Capture the cell that displays the provided text and extract its (X, Y) central coordinate. 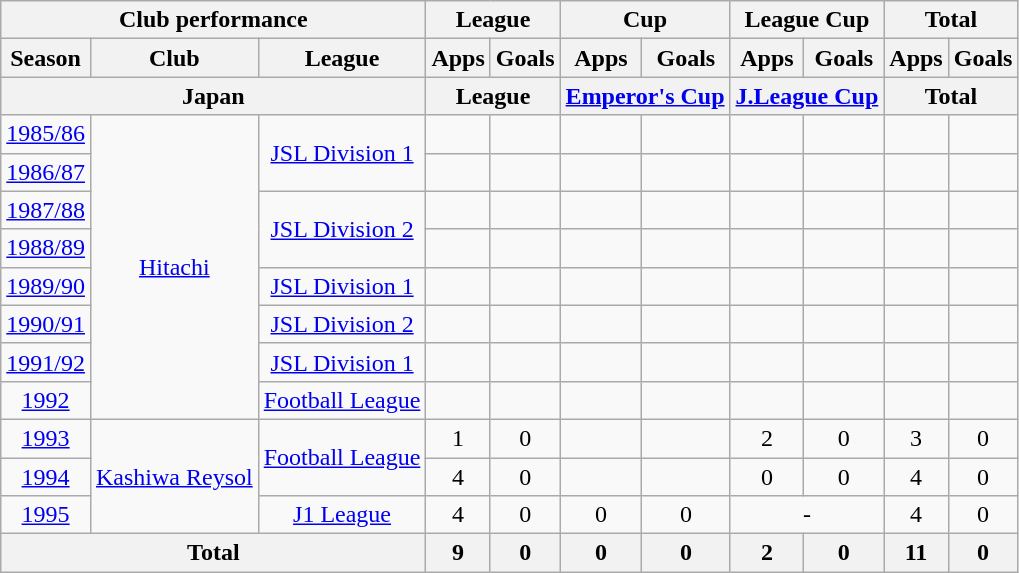
J1 League (342, 515)
11 (916, 553)
1 (458, 438)
1993 (46, 438)
1994 (46, 477)
1985/86 (46, 134)
League Cup (807, 20)
Kashiwa Reysol (174, 476)
- (807, 515)
Emperor's Cup (645, 96)
9 (458, 553)
1988/89 (46, 248)
1990/91 (46, 324)
Cup (645, 20)
Season (46, 58)
Hitachi (174, 267)
1987/88 (46, 210)
1991/92 (46, 362)
Club (174, 58)
Club performance (214, 20)
1989/90 (46, 286)
J.League Cup (807, 96)
1986/87 (46, 172)
1995 (46, 515)
3 (916, 438)
1992 (46, 400)
Japan (214, 96)
